Provide the [x, y] coordinate of the cell's center where the given text is located.  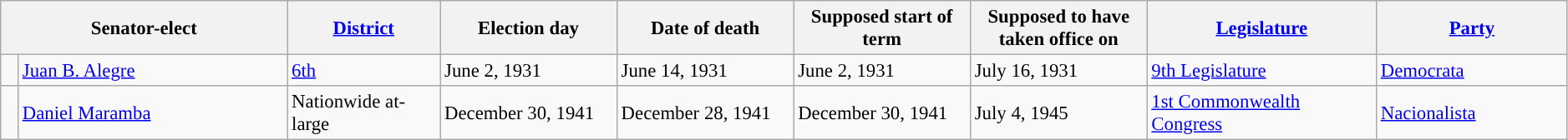
Election day [529, 28]
Nationwide at-large [364, 113]
December 28, 1941 [705, 113]
Juan B. Alegre [152, 71]
Daniel Maramba [152, 113]
July 16, 1931 [1058, 71]
Legislature [1261, 28]
Democrata [1472, 71]
6th [364, 71]
Party [1472, 28]
Date of death [705, 28]
1st Commonwealth Congress [1261, 113]
Supposed to have taken office on [1058, 28]
Senator-elect [144, 28]
Nacionalista [1472, 113]
9th Legislature [1261, 71]
June 14, 1931 [705, 71]
July 4, 1945 [1058, 113]
District [364, 28]
Supposed start of term [882, 28]
